Detect which cell encompasses the target text, then output its (x, y) center coordinate. 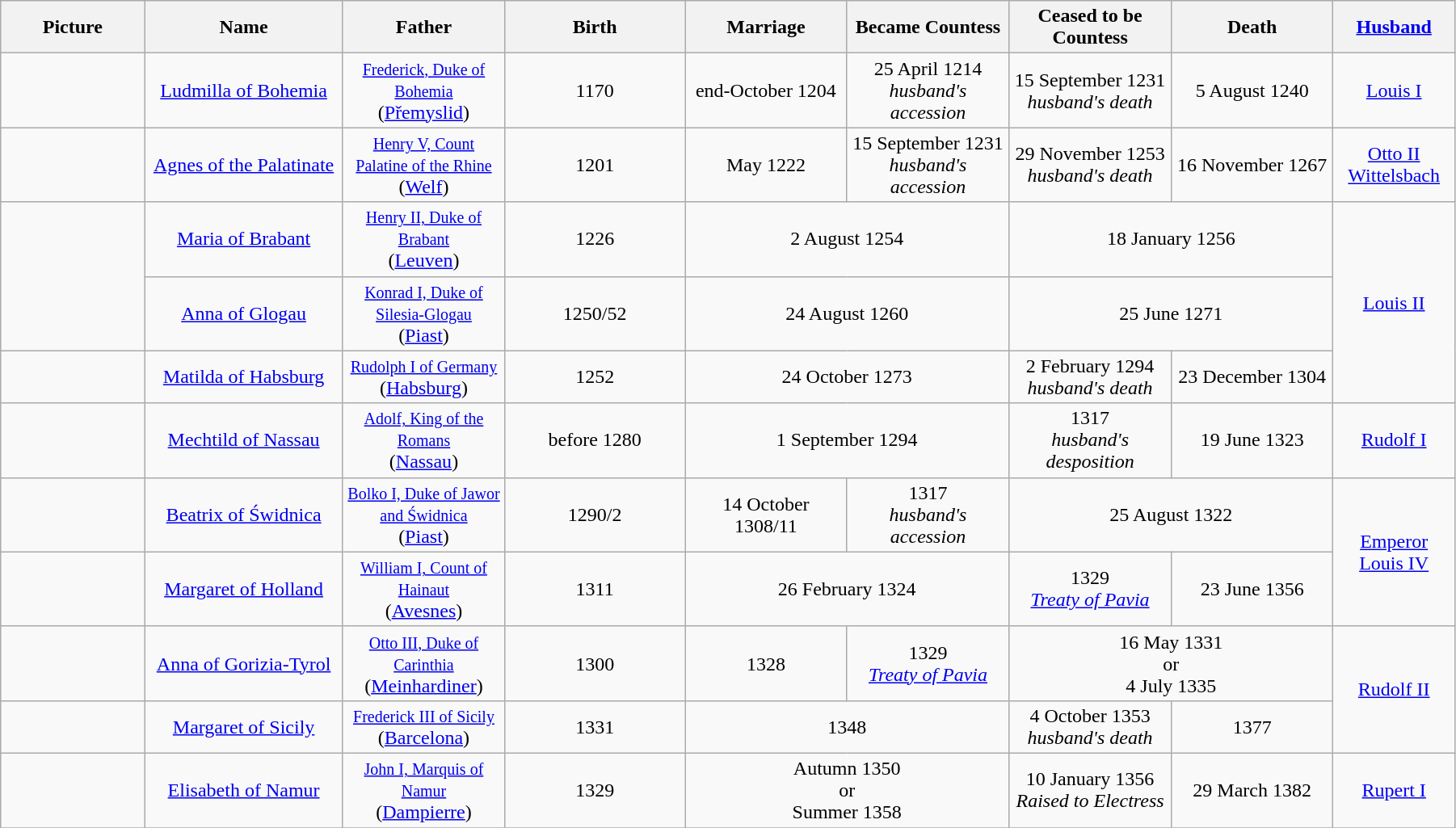
15 September 1231 husband's death (1091, 90)
25 August 1322 (1172, 515)
4 October 1353husband's death (1091, 727)
before 1280 (595, 440)
19 June 1323 (1252, 440)
23 December 1304 (1252, 376)
Autumn 1350orSummer 1358 (847, 790)
Ceased to be Countess (1091, 27)
1331 (595, 727)
Mechtild of Nassau (244, 440)
Ludmilla of Bohemia (244, 90)
Anna of Gorizia-Tyrol (244, 663)
Beatrix of Świdnica (244, 515)
Agnes of the Palatinate (244, 165)
Emperor Louis IV (1395, 552)
Picture (73, 27)
1328 (766, 663)
Rudolph I of Germany(Habsburg) (423, 376)
1329 (595, 790)
1252 (595, 376)
Marriage (766, 27)
Death (1252, 27)
14 October 1308/11 (766, 515)
Name (244, 27)
10 January 1356Raised to Electress (1091, 790)
Margaret of Sicily (244, 727)
Husband (1395, 27)
Maria of Brabant (244, 239)
May 1222 (766, 165)
Otto III, Duke of Carinthia(Meinhardiner) (423, 663)
Frederick, Duke of Bohemia(Přemyslid) (423, 90)
15 September 1231husband's accession (928, 165)
1170 (595, 90)
2 August 1254 (847, 239)
25 April 1214husband's accession (928, 90)
Bolko I, Duke of Jawor and Świdnica(Piast) (423, 515)
Henry V, Count Palatine of the Rhine(Welf) (423, 165)
Henry II, Duke of Brabant(Leuven) (423, 239)
18 January 1256 (1172, 239)
Birth (595, 27)
1317husband's desposition (1091, 440)
16 November 1267 (1252, 165)
29 November 1253husband's death (1091, 165)
1201 (595, 165)
1377 (1252, 727)
Father (423, 27)
16 May 1331or4 July 1335 (1172, 663)
25 June 1271 (1172, 313)
29 March 1382 (1252, 790)
1 September 1294 (847, 440)
5 August 1240 (1252, 90)
26 February 1324 (847, 589)
Elisabeth of Namur (244, 790)
Margaret of Holland (244, 589)
Otto II Wittelsbach (1395, 165)
23 June 1356 (1252, 589)
1250/52 (595, 313)
John I, Marquis of Namur(Dampierre) (423, 790)
24 October 1273 (847, 376)
2 February 1294husband's death (1091, 376)
Anna of Glogau (244, 313)
Matilda of Habsburg (244, 376)
Frederick III of Sicily(Barcelona) (423, 727)
William I, Count of Hainaut(Avesnes) (423, 589)
end-October 1204 (766, 90)
Rudolf I (1395, 440)
Konrad I, Duke of Silesia-Glogau(Piast) (423, 313)
Louis I (1395, 90)
1226 (595, 239)
1290/2 (595, 515)
Rupert I (1395, 790)
24 August 1260 (847, 313)
1311 (595, 589)
Rudolf II (1395, 690)
1300 (595, 663)
1348 (847, 727)
Louis II (1395, 302)
Adolf, King of the Romans(Nassau) (423, 440)
1317husband's accession (928, 515)
Became Countess (928, 27)
